Return the [x, y] coordinate for the center point of the cell that contains the specified text.  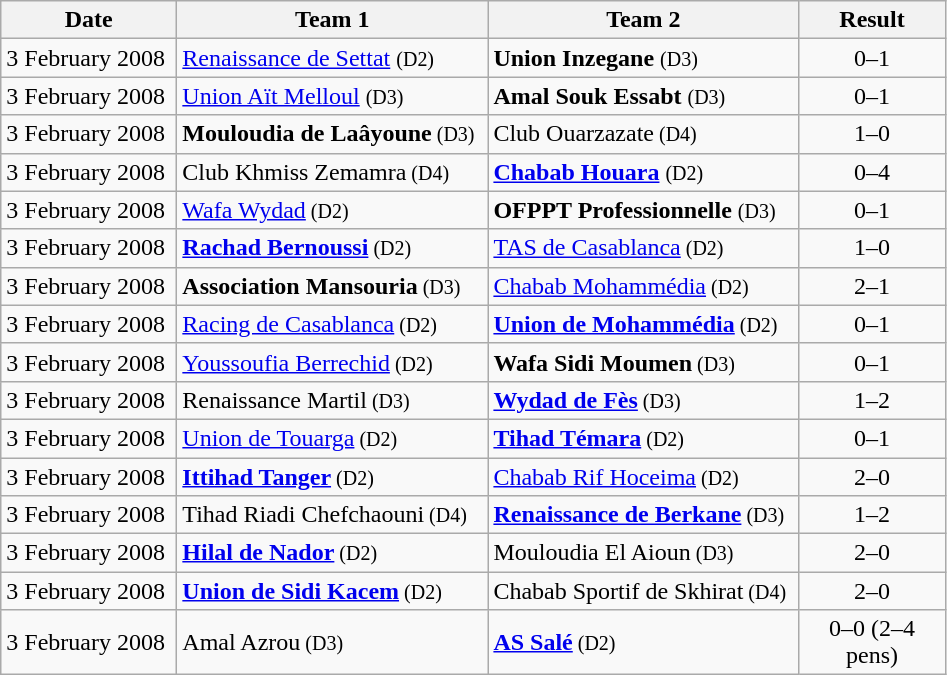
Racing de Casablanca (D2) [332, 324]
Union de Mohammédia (D2) [644, 324]
AS Salé (D2) [644, 642]
Association Mansouria (D3) [332, 286]
Wydad de Fès (D3) [644, 400]
Union Aït Melloul (D3) [332, 96]
Tihad Témara (D2) [644, 438]
Club Ouarzazate (D4) [644, 134]
Club Khmiss Zemamra (D4) [332, 172]
Union de Touarga (D2) [332, 438]
Chabab Mohammédia (D2) [644, 286]
Team 2 [644, 20]
2–1 [872, 286]
Team 1 [332, 20]
Union de Sidi Kacem (D2) [332, 591]
Renaissance de Berkane (D3) [644, 515]
Mouloudia El Aioun (D3) [644, 553]
Wafa Sidi Moumen (D3) [644, 362]
Ittihad Tanger (D2) [332, 477]
Rachad Bernoussi (D2) [332, 248]
Hilal de Nador (D2) [332, 553]
Mouloudia de Laâyoune (D3) [332, 134]
OFPPT Professionnelle (D3) [644, 210]
Result [872, 20]
0–4 [872, 172]
0–0 (2–4 pens) [872, 642]
Youssoufia Berrechid (D2) [332, 362]
Union Inzegane (D3) [644, 58]
Tihad Riadi Chefchaouni (D4) [332, 515]
TAS de Casablanca (D2) [644, 248]
Chabab Rif Hoceima (D2) [644, 477]
Amal Azrou (D3) [332, 642]
Date [89, 20]
Wafa Wydad (D2) [332, 210]
Chabab Houara (D2) [644, 172]
Renaissance de Settat (D2) [332, 58]
Amal Souk Essabt (D3) [644, 96]
Chabab Sportif de Skhirat (D4) [644, 591]
Renaissance Martil (D3) [332, 400]
